Identify which cell holds the provided text, then report its [x, y] central coordinate. 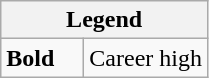
Bold [42, 58]
Legend [104, 20]
Career high [146, 58]
